Output the [X, Y] coordinate of the center of the cell containing the given text.  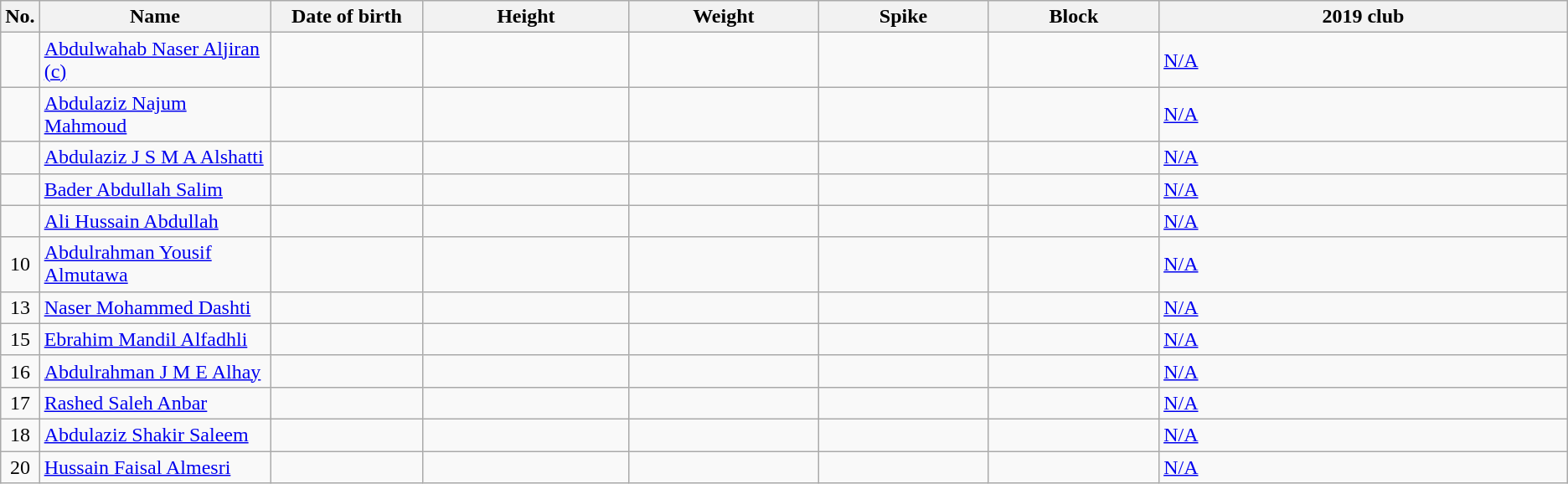
Name [155, 17]
Abdulaziz Shakir Saleem [155, 435]
20 [20, 466]
13 [20, 307]
Abdulwahab Naser Aljiran (c) [155, 60]
Rashed Saleh Anbar [155, 403]
Abdulaziz Najum Mahmoud [155, 114]
Height [526, 17]
18 [20, 435]
Naser Mohammed Dashti [155, 307]
Ali Hussain Abdullah [155, 221]
Spike [903, 17]
Ebrahim Mandil Alfadhli [155, 339]
Date of birth [347, 17]
2019 club [1364, 17]
Bader Abdullah Salim [155, 189]
16 [20, 371]
Block [1074, 17]
17 [20, 403]
15 [20, 339]
10 [20, 265]
Abdulrahman Yousif Almutawa [155, 265]
Abdulaziz J S M A Alshatti [155, 157]
Abdulrahman J M E Alhay [155, 371]
Hussain Faisal Almesri [155, 466]
No. [20, 17]
Weight [724, 17]
